Detect which cell encompasses the target text, then output its (x, y) center coordinate. 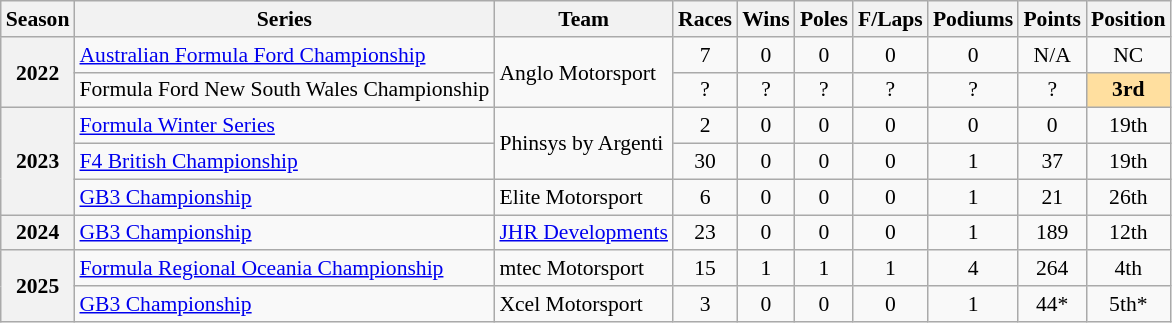
44* (1052, 304)
2022 (38, 72)
Points (1052, 19)
3 (705, 304)
NC (1128, 55)
Formula Winter Series (284, 126)
Xcel Motorsport (584, 304)
Wins (766, 19)
2024 (38, 233)
5th* (1128, 304)
6 (705, 197)
N/A (1052, 55)
3rd (1128, 90)
37 (1052, 162)
F/Laps (890, 19)
30 (705, 162)
2025 (38, 286)
JHR Developments (584, 233)
21 (1052, 197)
Position (1128, 19)
Elite Motorsport (584, 197)
Races (705, 19)
264 (1052, 269)
Team (584, 19)
Formula Regional Oceania Championship (284, 269)
Series (284, 19)
Australian Formula Ford Championship (284, 55)
Podiums (974, 19)
7 (705, 55)
Season (38, 19)
12th (1128, 233)
189 (1052, 233)
Poles (824, 19)
26th (1128, 197)
15 (705, 269)
4 (974, 269)
Formula Ford New South Wales Championship (284, 90)
F4 British Championship (284, 162)
2023 (38, 162)
23 (705, 233)
4th (1128, 269)
Phinsys by Argenti (584, 144)
mtec Motorsport (584, 269)
Anglo Motorsport (584, 72)
2 (705, 126)
